Capture the cell that displays the provided text and extract its (X, Y) central coordinate. 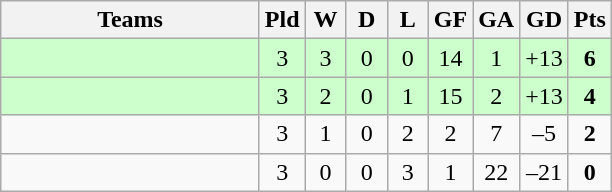
4 (590, 96)
GD (544, 20)
GA (496, 20)
14 (450, 58)
GF (450, 20)
–21 (544, 172)
22 (496, 172)
W (326, 20)
L (408, 20)
Teams (130, 20)
Pts (590, 20)
Pld (282, 20)
7 (496, 134)
–5 (544, 134)
6 (590, 58)
15 (450, 96)
D (366, 20)
